Pinpoint the cell where the given text exists, returning its (x, y) midpoint coordinate. 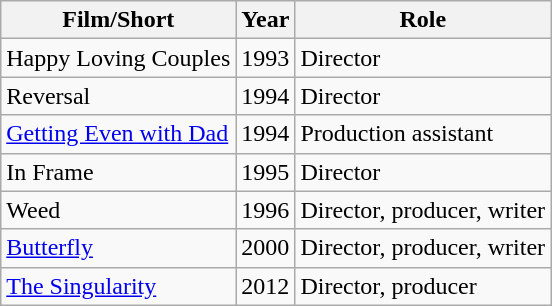
Happy Loving Couples (118, 58)
Getting Even with Dad (118, 134)
2000 (266, 248)
Film/Short (118, 20)
Director, producer (423, 286)
1995 (266, 172)
The Singularity (118, 286)
1996 (266, 210)
1993 (266, 58)
Year (266, 20)
In Frame (118, 172)
Weed (118, 210)
2012 (266, 286)
Butterfly (118, 248)
Role (423, 20)
Reversal (118, 96)
Production assistant (423, 134)
